Find where the given text appears and provide that cell's center as (x, y) coordinate. 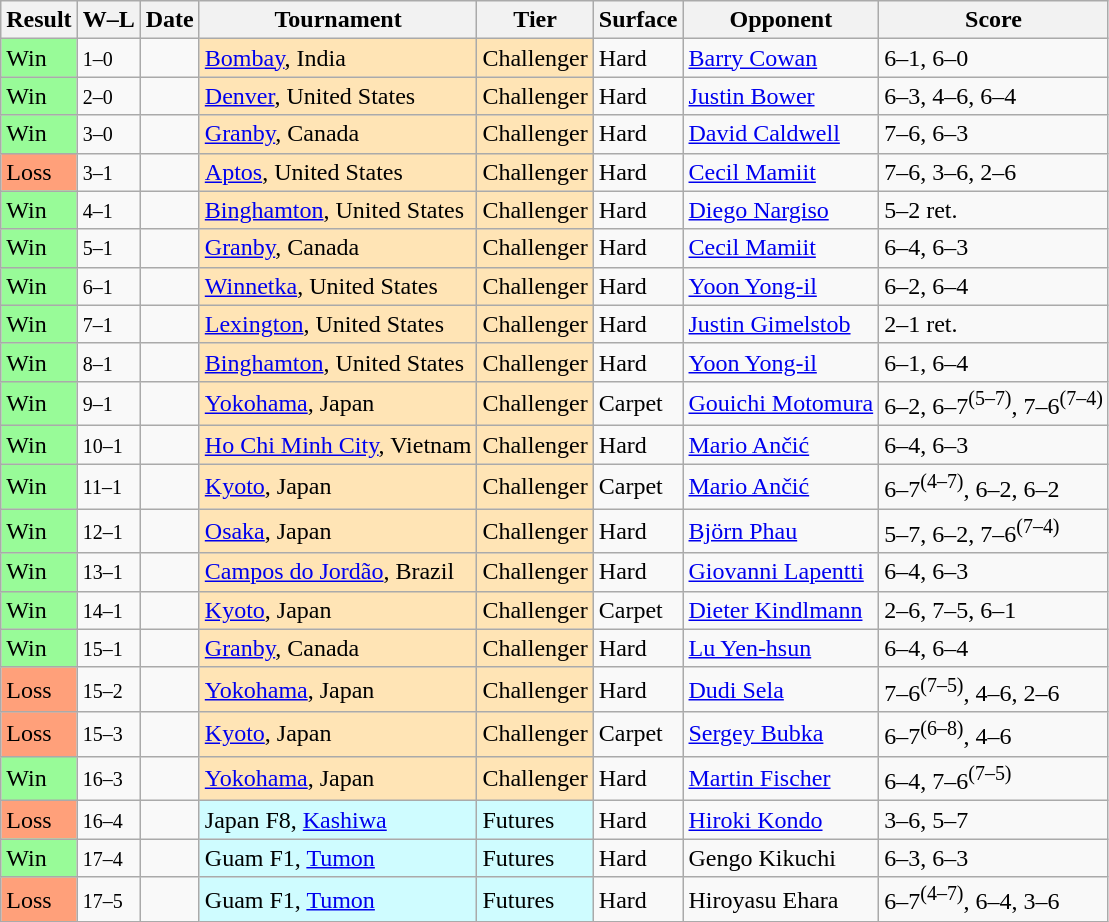
Gengo Kikuchi (781, 858)
Lu Yen-hsun (781, 648)
16–3 (108, 778)
Dieter Kindlmann (781, 610)
Surface (638, 20)
15–1 (108, 648)
Opponent (781, 20)
David Caldwell (781, 134)
6–1, 6–4 (994, 362)
Sergey Bubka (781, 734)
Giovanni Lapentti (781, 572)
16–4 (108, 820)
6–1, 6–0 (994, 58)
6–7(4–7), 6–2, 6–2 (994, 486)
7–6, 3–6, 2–6 (994, 172)
12–1 (108, 532)
13–1 (108, 572)
2–6, 7–5, 6–1 (994, 610)
Justin Bower (781, 96)
Result (39, 20)
6–4, 6–4 (994, 648)
Justin Gimelstob (781, 324)
Dudi Sela (781, 690)
Bombay, India (338, 58)
15–2 (108, 690)
Björn Phau (781, 532)
11–1 (108, 486)
9–1 (108, 404)
Osaka, Japan (338, 532)
14–1 (108, 610)
Hiroki Kondo (781, 820)
Date (170, 20)
Denver, United States (338, 96)
3–0 (108, 134)
Score (994, 20)
Hiroyasu Ehara (781, 900)
6–3, 6–3 (994, 858)
17–4 (108, 858)
Ho Chi Minh City, Vietnam (338, 445)
5–7, 6–2, 7–6(7–4) (994, 532)
Barry Cowan (781, 58)
17–5 (108, 900)
W–L (108, 20)
Diego Nargiso (781, 210)
6–2, 6–7(5–7), 7–6(7–4) (994, 404)
Lexington, United States (338, 324)
Winnetka, United States (338, 286)
6–3, 4–6, 6–4 (994, 96)
6–4, 7–6(7–5) (994, 778)
Gouichi Motomura (781, 404)
5–1 (108, 248)
8–1 (108, 362)
5–2 ret. (994, 210)
1–0 (108, 58)
6–7(6–8), 4–6 (994, 734)
3–6, 5–7 (994, 820)
Aptos, United States (338, 172)
7–6, 6–3 (994, 134)
Campos do Jordão, Brazil (338, 572)
7–1 (108, 324)
2–0 (108, 96)
Martin Fischer (781, 778)
Tournament (338, 20)
15–3 (108, 734)
6–7(4–7), 6–4, 3–6 (994, 900)
6–1 (108, 286)
Japan F8, Kashiwa (338, 820)
3–1 (108, 172)
6–2, 6–4 (994, 286)
10–1 (108, 445)
2–1 ret. (994, 324)
4–1 (108, 210)
Tier (535, 20)
7–6(7–5), 4–6, 2–6 (994, 690)
